Detect which cell encompasses the target text, then output its [X, Y] center coordinate. 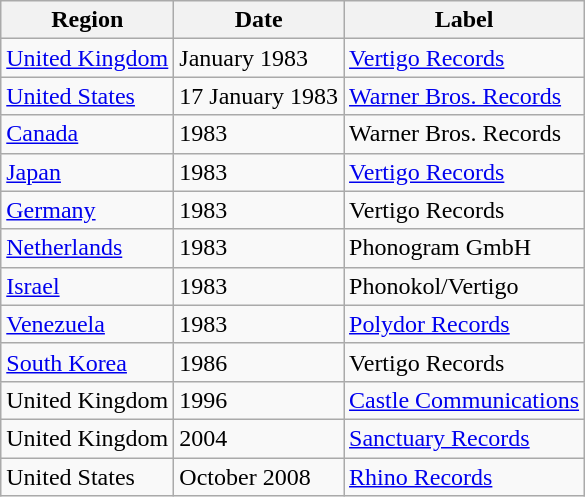
Canada [88, 134]
Castle Communications [464, 400]
Region [88, 20]
1986 [259, 362]
Israel [88, 286]
17 January 1983 [259, 96]
1996 [259, 400]
Venezuela [88, 324]
Phonogram GmbH [464, 248]
Polydor Records [464, 324]
Date [259, 20]
January 1983 [259, 58]
Germany [88, 210]
Netherlands [88, 248]
South Korea [88, 362]
Sanctuary Records [464, 438]
2004 [259, 438]
October 2008 [259, 477]
Label [464, 20]
Japan [88, 172]
Phonokol/Vertigo [464, 286]
Rhino Records [464, 477]
